Pinpoint the cell where the given text exists, returning its (X, Y) midpoint coordinate. 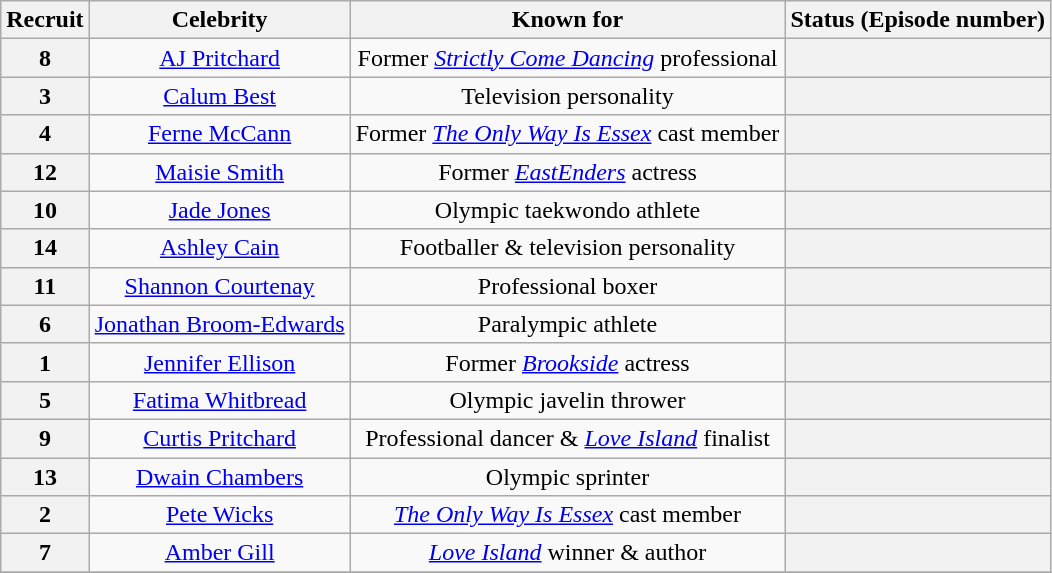
Professional boxer (568, 286)
Calum Best (220, 96)
Dwain Chambers (220, 477)
1 (45, 362)
Jade Jones (220, 210)
Former Strictly Come Dancing professional (568, 58)
3 (45, 96)
14 (45, 248)
Recruit (45, 20)
2 (45, 515)
8 (45, 58)
Olympic sprinter (568, 477)
10 (45, 210)
Celebrity (220, 20)
Former EastEnders actress (568, 172)
Maisie Smith (220, 172)
Ferne McCann (220, 134)
Shannon Courtenay (220, 286)
9 (45, 438)
7 (45, 553)
Former The Only Way Is Essex cast member (568, 134)
Jennifer Ellison (220, 362)
Former Brookside actress (568, 362)
Fatima Whitbread (220, 400)
Television personality (568, 96)
5 (45, 400)
Professional dancer & Love Island finalist (568, 438)
Amber Gill (220, 553)
Olympic javelin thrower (568, 400)
Olympic taekwondo athlete (568, 210)
AJ Pritchard (220, 58)
Ashley Cain (220, 248)
6 (45, 324)
Known for (568, 20)
Love Island winner & author (568, 553)
Paralympic athlete (568, 324)
Footballer & television personality (568, 248)
The Only Way Is Essex cast member (568, 515)
13 (45, 477)
11 (45, 286)
12 (45, 172)
Jonathan Broom-Edwards (220, 324)
4 (45, 134)
Pete Wicks (220, 515)
Curtis Pritchard (220, 438)
Status (Episode number) (918, 20)
